From the cell containing the given text, extract its center point as (X, Y) coordinate. 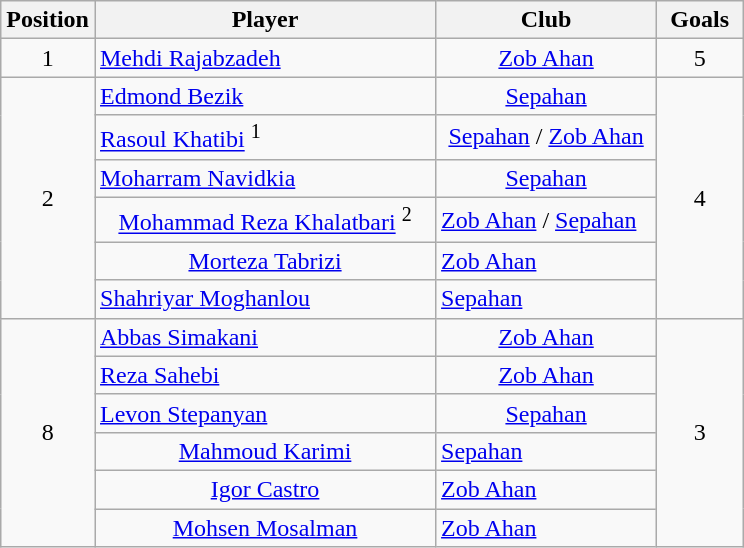
Abbas Simakani (264, 337)
Sepahan / Zob Ahan (546, 138)
4 (700, 198)
Igor Castro (264, 489)
Mehdi Rajabzadeh (264, 58)
Zob Ahan / Sepahan (546, 220)
Levon Stepanyan (264, 413)
Position (48, 20)
Player (264, 20)
Goals (700, 20)
Mahmoud Karimi (264, 451)
Rasoul Khatibi 1 (264, 138)
Club (546, 20)
2 (48, 198)
3 (700, 432)
Morteza Tabrizi (264, 261)
Moharram Navidkia (264, 178)
Shahriyar Moghanlou (264, 299)
Mohsen Mosalman (264, 528)
1 (48, 58)
Edmond Bezik (264, 96)
Reza Sahebi (264, 375)
8 (48, 432)
5 (700, 58)
Mohammad Reza Khalatbari 2 (264, 220)
